Capture the cell that displays the provided text and extract its (X, Y) central coordinate. 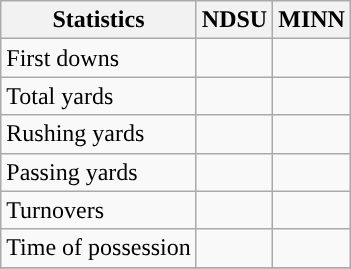
Time of possession (99, 248)
First downs (99, 58)
Total yards (99, 96)
Passing yards (99, 172)
Statistics (99, 20)
MINN (312, 20)
Turnovers (99, 210)
NDSU (234, 20)
Rushing yards (99, 134)
